Detect which cell encompasses the target text, then output its [x, y] center coordinate. 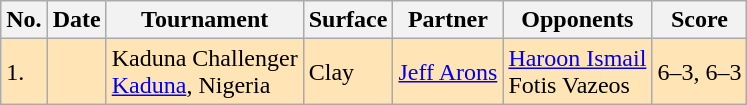
Tournament [204, 20]
Date [76, 20]
Clay [348, 72]
Jeff Arons [448, 72]
Haroon Ismail Fotis Vazeos [578, 72]
1. [24, 72]
Kaduna ChallengerKaduna, Nigeria [204, 72]
Partner [448, 20]
No. [24, 20]
Opponents [578, 20]
Score [700, 20]
6–3, 6–3 [700, 72]
Surface [348, 20]
